Pinpoint the cell where the given text exists, returning its [X, Y] midpoint coordinate. 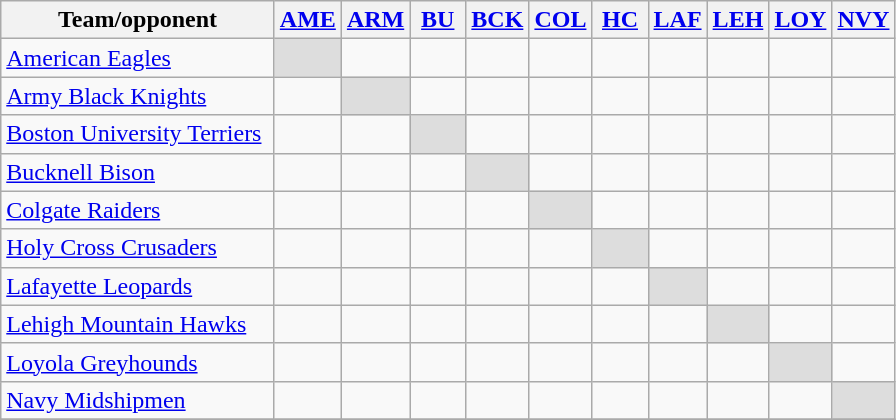
ARM [375, 20]
HC [620, 20]
COL [560, 20]
AME [308, 20]
Navy Midshipmen [138, 400]
Team/opponent [138, 20]
Bucknell Bison [138, 172]
American Eagles [138, 58]
Loyola Greyhounds [138, 362]
Lehigh Mountain Hawks [138, 324]
Holy Cross Crusaders [138, 248]
BCK [498, 20]
Army Black Knights [138, 96]
Lafayette Leopards [138, 286]
Boston University Terriers [138, 134]
LOY [800, 20]
LAF [678, 20]
NVY [864, 20]
LEH [738, 20]
Colgate Raiders [138, 210]
BU [438, 20]
